Provide the [X, Y] coordinate of the cell's center where the given text is located.  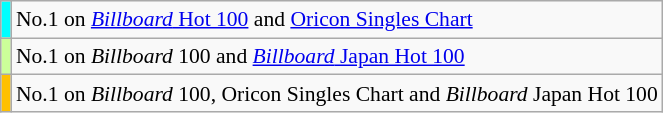
No.1 on Billboard 100, Oricon Singles Chart and Billboard Japan Hot 100 [337, 94]
No.1 on Billboard Hot 100 and Oricon Singles Chart [337, 20]
No.1 on Billboard 100 and Billboard Japan Hot 100 [337, 56]
